Return the [x, y] coordinate for the center point of the cell that contains the specified text.  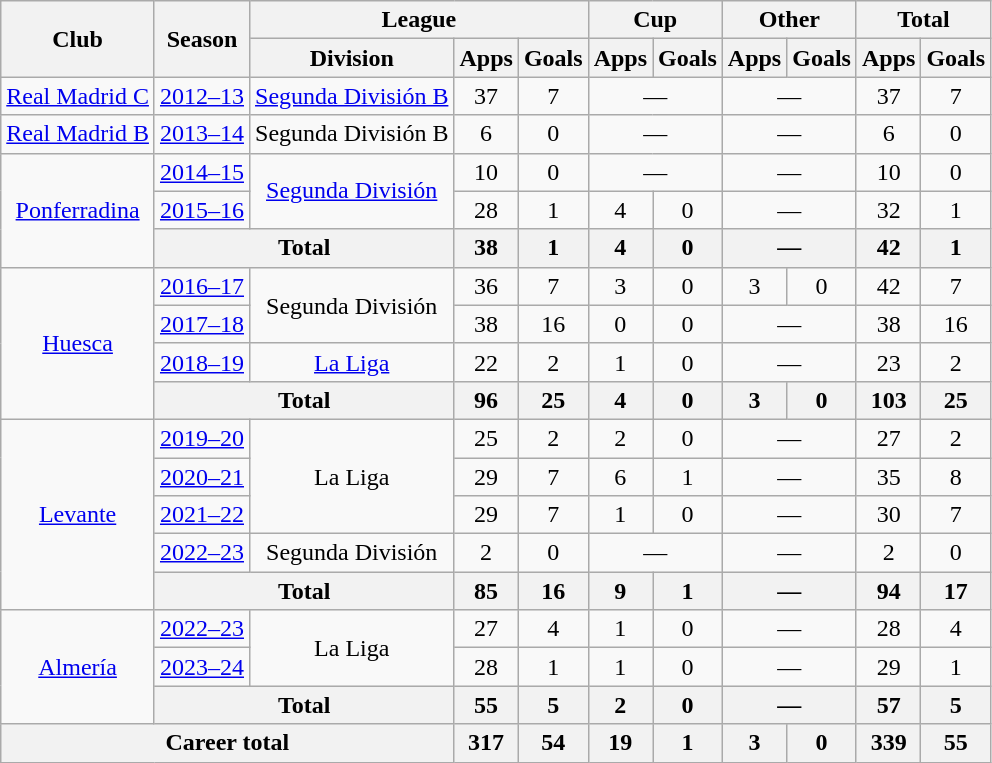
317 [486, 743]
57 [888, 705]
36 [486, 286]
2012–13 [202, 96]
22 [486, 362]
Career total [228, 743]
23 [888, 362]
2013–14 [202, 134]
Season [202, 39]
2021–22 [202, 515]
2015–16 [202, 210]
Real Madrid C [78, 96]
Cup [655, 20]
2017–18 [202, 324]
35 [888, 477]
Real Madrid B [78, 134]
103 [888, 400]
19 [620, 743]
96 [486, 400]
Huesca [78, 343]
Ponferradina [78, 210]
339 [888, 743]
2014–15 [202, 172]
94 [888, 591]
85 [486, 591]
17 [956, 591]
30 [888, 515]
Club [78, 39]
Levante [78, 514]
Other [789, 20]
2016–17 [202, 286]
2019–20 [202, 438]
Almería [78, 667]
Division [352, 58]
54 [553, 743]
League [420, 20]
2023–24 [202, 667]
2018–19 [202, 362]
8 [956, 477]
9 [620, 591]
2020–21 [202, 477]
32 [888, 210]
